Provide the [X, Y] coordinate of the cell's center where the given text is located.  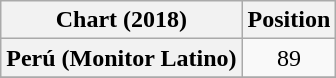
89 [289, 58]
Chart (2018) [122, 20]
Perú (Monitor Latino) [122, 58]
Position [289, 20]
